Capture the cell that displays the provided text and extract its [X, Y] central coordinate. 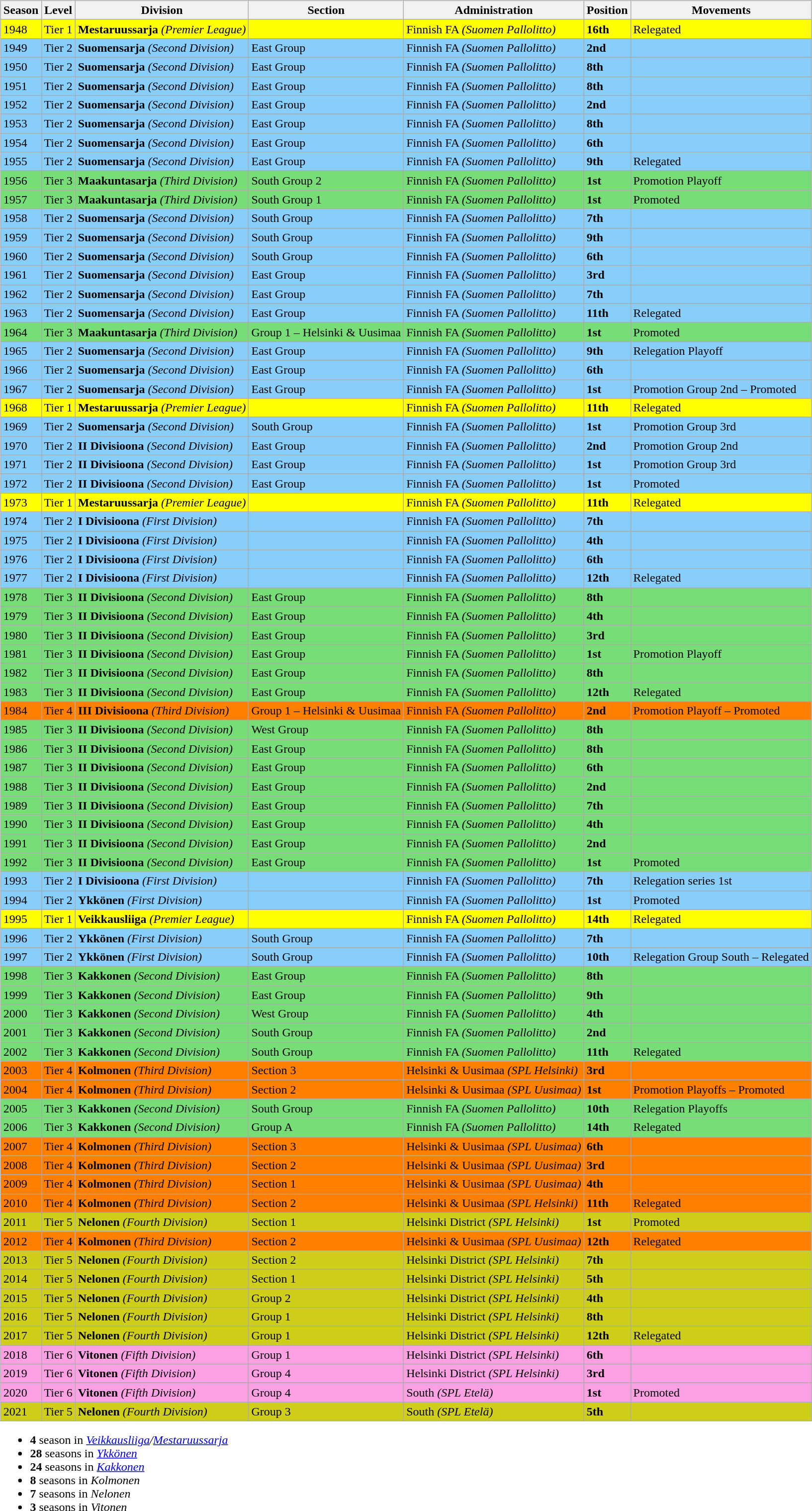
Relegation Playoffs [721, 1108]
1993 [21, 881]
2014 [21, 1279]
1982 [21, 673]
1979 [21, 616]
1983 [21, 692]
2010 [21, 1203]
2013 [21, 1260]
2006 [21, 1127]
1994 [21, 900]
1961 [21, 275]
III Divisioona (Third Division) [162, 711]
1978 [21, 597]
1964 [21, 332]
1958 [21, 218]
1955 [21, 162]
Relegation series 1st [721, 881]
Level [58, 10]
1974 [21, 521]
1970 [21, 446]
1953 [21, 124]
1965 [21, 351]
Administration [494, 10]
Group 2 [326, 1298]
1951 [21, 86]
1968 [21, 408]
Veikkausliiga (Premier League) [162, 919]
2017 [21, 1336]
Promotion Playoffs – Promoted [721, 1090]
1984 [21, 711]
Promotion Group 2nd [721, 446]
1972 [21, 484]
1957 [21, 200]
2015 [21, 1298]
1977 [21, 578]
2002 [21, 1052]
1959 [21, 237]
2021 [21, 1411]
2020 [21, 1393]
1966 [21, 370]
1956 [21, 181]
1981 [21, 654]
Relegation Group South – Relegated [721, 957]
Promotion Group 2nd – Promoted [721, 389]
2003 [21, 1071]
Group 3 [326, 1411]
Movements [721, 10]
1971 [21, 465]
1975 [21, 540]
2008 [21, 1165]
2000 [21, 1014]
2007 [21, 1146]
2005 [21, 1108]
1985 [21, 730]
1990 [21, 824]
1963 [21, 313]
1987 [21, 768]
1996 [21, 938]
2018 [21, 1355]
Relegation Playoff [721, 351]
1973 [21, 503]
1948 [21, 29]
Group A [326, 1127]
Division [162, 10]
1999 [21, 995]
1962 [21, 294]
2011 [21, 1222]
1989 [21, 806]
1967 [21, 389]
South Group 1 [326, 200]
1976 [21, 559]
16th [607, 29]
2004 [21, 1090]
1960 [21, 256]
2001 [21, 1033]
2019 [21, 1374]
Promotion Playoff – Promoted [721, 711]
1949 [21, 48]
1995 [21, 919]
2016 [21, 1317]
1988 [21, 787]
1991 [21, 843]
South Group 2 [326, 181]
1952 [21, 105]
Season [21, 10]
1950 [21, 67]
1986 [21, 749]
1998 [21, 976]
Position [607, 10]
2009 [21, 1184]
1954 [21, 143]
1992 [21, 862]
1980 [21, 635]
1969 [21, 427]
Section [326, 10]
2012 [21, 1241]
1997 [21, 957]
